Pinpoint the cell where the given text exists, returning its (X, Y) midpoint coordinate. 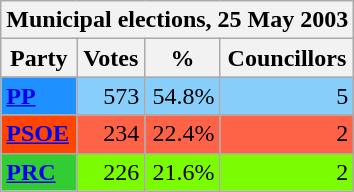
21.6% (182, 172)
Municipal elections, 25 May 2003 (178, 20)
Councillors (287, 58)
PRC (39, 172)
Votes (111, 58)
PP (39, 96)
PSOE (39, 134)
% (182, 58)
5 (287, 96)
22.4% (182, 134)
573 (111, 96)
234 (111, 134)
54.8% (182, 96)
Party (39, 58)
226 (111, 172)
